Capture the cell that displays the provided text and extract its (x, y) central coordinate. 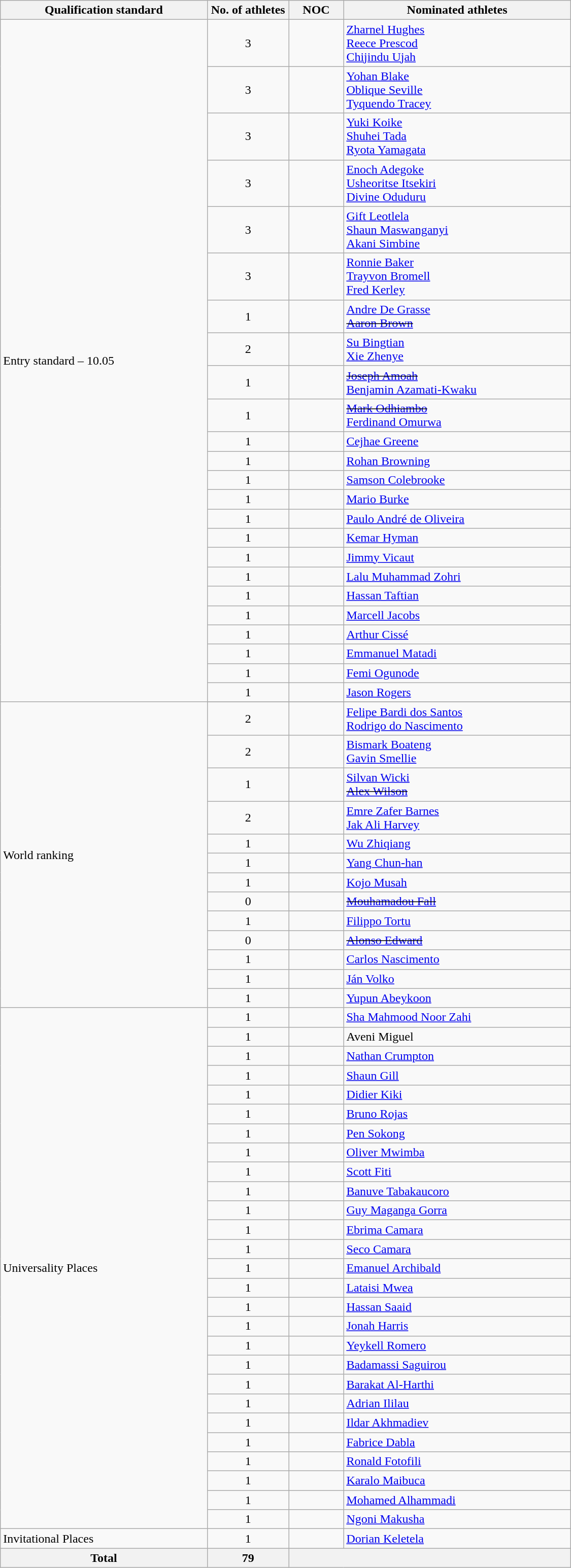
Emanuel Archibald (457, 1268)
Didier Kiki (457, 1094)
Ján Volko (457, 979)
Emmanuel Matadi (457, 654)
Hassan Taftian (457, 596)
Emre Zafer BarnesJak Ali Harvey (457, 817)
Hassan Saaid (457, 1307)
Lataisi Mwea (457, 1288)
Oliver Mwimba (457, 1153)
Guy Maganga Gorra (457, 1210)
Aveni Miguel (457, 1037)
Dorian Keletela (457, 1539)
Su BingtianXie Zhenye (457, 349)
Entry standard – 10.05 (104, 361)
Wu Zhiqiang (457, 844)
Cejhae Greene (457, 441)
Yupun Abeykoon (457, 998)
Silvan WickiAlex Wilson (457, 784)
Seco Camara (457, 1249)
Karalo Maibuca (457, 1481)
Jonah Harris (457, 1326)
Yang Chun-han (457, 863)
79 (248, 1558)
Jimmy Vicaut (457, 557)
Joseph AmoahBenjamin Azamati-Kwaku (457, 382)
Nominated athletes (457, 10)
Banuve Tabakaucoro (457, 1191)
Enoch AdegokeUsheoritse ItsekiriDivine Oduduru (457, 183)
Bruno Rojas (457, 1114)
Nathan Crumpton (457, 1056)
Barakat Al-Harthi (457, 1384)
Scott Fiti (457, 1172)
Mouhamadou Fall (457, 902)
Paulo André de Oliveira (457, 519)
Kemar Hyman (457, 538)
Sha Mahmood Noor Zahi (457, 1017)
Mark OdhiamboFerdinand Omurwa (457, 415)
Alonso Edward (457, 940)
Rohan Browning (457, 461)
Adrian Ililau (457, 1403)
Ronnie BakerTrayvon BromellFred Kerley (457, 276)
Zharnel HughesReece PrescodChijindu Ujah (457, 43)
Gift LeotlelaShaun MaswanganyiAkani Simbine (457, 230)
Marcell Jacobs (457, 615)
Universality Places (104, 1268)
Mario Burke (457, 500)
Yeykell Romero (457, 1345)
Ngoni Makusha (457, 1519)
Arthur Cissé (457, 634)
Carlos Nascimento (457, 959)
World ranking (104, 855)
Yohan BlakeOblique SevilleTyquendo Tracey (457, 90)
Total (104, 1558)
Mohamed Alhammadi (457, 1500)
Kojo Musah (457, 882)
Jason Rogers (457, 692)
Shaun Gill (457, 1075)
NOC (316, 10)
Invitational Places (104, 1539)
Fabrice Dabla (457, 1442)
Pen Sokong (457, 1133)
Ildar Akhmadiev (457, 1422)
Lalu Muhammad Zohri (457, 577)
Ebrima Camara (457, 1230)
Femi Ogunode (457, 673)
Qualification standard (104, 10)
Yuki KoikeShuhei TadaRyota Yamagata (457, 136)
Felipe Bardi dos SantosRodrigo do Nascimento (457, 718)
Ronald Fotofili (457, 1462)
Andre De GrasseAaron Brown (457, 316)
No. of athletes (248, 10)
Badamassi Saguirou (457, 1365)
Samson Colebrooke (457, 480)
Bismark BoatengGavin Smellie (457, 752)
Filippo Tortu (457, 921)
